Scan for the cell matching the given text and deliver its (X, Y) coordinate at center. 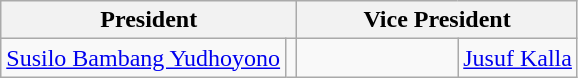
Jusuf Kalla (518, 58)
Susilo Bambang Yudhoyono (144, 58)
Vice President (438, 20)
President (149, 20)
